Provide the (x, y) coordinate of the cell's center where the given text is located.  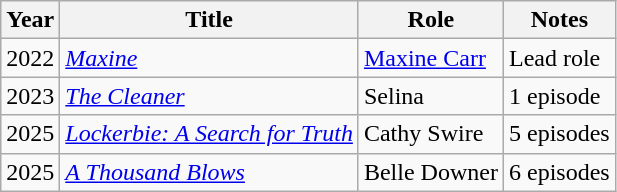
Lockerbie: A Search for Truth (210, 134)
2022 (30, 58)
2023 (30, 96)
A Thousand Blows (210, 172)
Notes (559, 20)
Cathy Swire (430, 134)
Lead role (559, 58)
Belle Downer (430, 172)
Maxine (210, 58)
5 episodes (559, 134)
Title (210, 20)
Role (430, 20)
Year (30, 20)
6 episodes (559, 172)
Selina (430, 96)
Maxine Carr (430, 58)
The Cleaner (210, 96)
1 episode (559, 96)
